Capture the cell that displays the provided text and extract its [x, y] central coordinate. 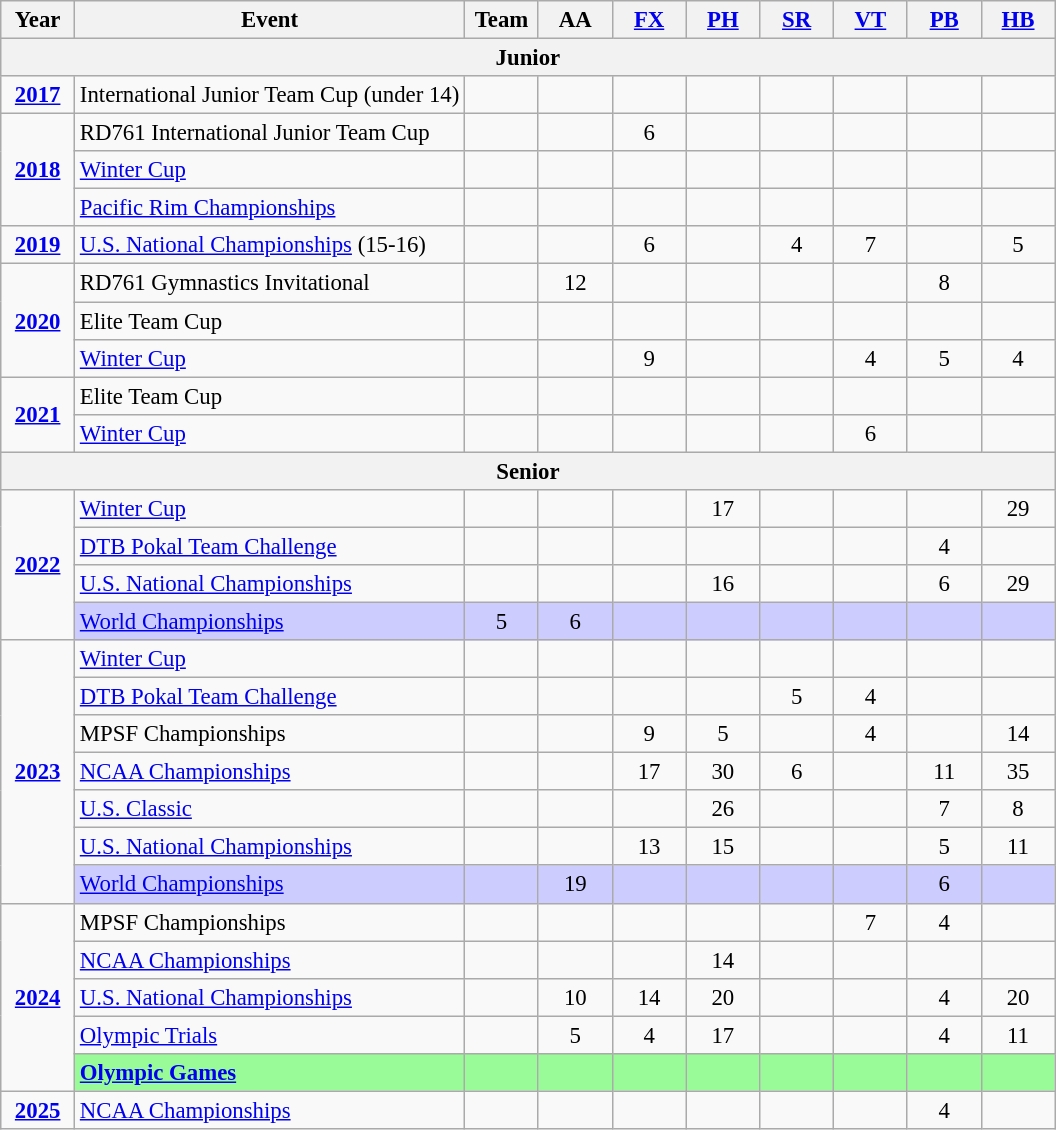
16 [723, 584]
Senior [528, 471]
U.S. Classic [270, 809]
Junior [528, 58]
Olympic Trials [270, 1035]
2025 [38, 1110]
AA [575, 20]
International Junior Team Cup (under 14) [270, 95]
2022 [38, 565]
10 [575, 997]
13 [649, 847]
Year [38, 20]
Event [270, 20]
2017 [38, 95]
RD761 Gymnastics Invitational [270, 283]
2021 [38, 414]
Team [502, 20]
PB [944, 20]
19 [575, 885]
RD761 International Junior Team Cup [270, 133]
HB [1018, 20]
Pacific Rim Championships [270, 208]
26 [723, 809]
SR [797, 20]
35 [1018, 772]
12 [575, 283]
2019 [38, 245]
PH [723, 20]
2020 [38, 320]
2024 [38, 997]
U.S. National Championships (15-16) [270, 245]
FX [649, 20]
30 [723, 772]
15 [723, 847]
2018 [38, 170]
VT [871, 20]
2023 [38, 772]
Olympic Games [270, 1073]
